Extract the (x, y) coordinate from the center of the cell holding the provided text.  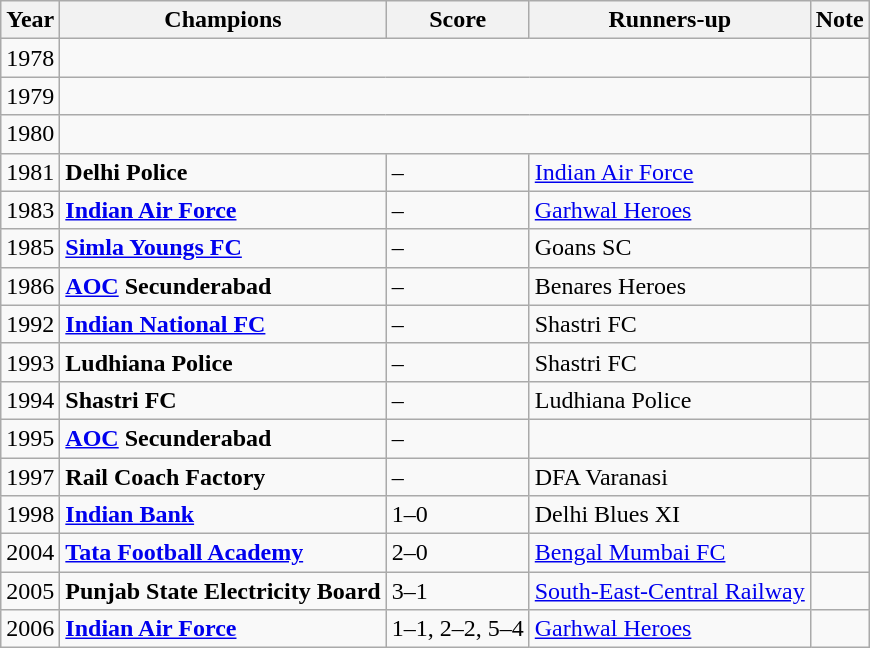
1994 (30, 400)
Indian Bank (223, 515)
Champions (223, 20)
1979 (30, 96)
Delhi Blues XI (670, 515)
1985 (30, 248)
Benares Heroes (670, 286)
1998 (30, 515)
1983 (30, 210)
1997 (30, 477)
1995 (30, 438)
Simla Youngs FC (223, 248)
South-East-Central Railway (670, 591)
Tata Football Academy (223, 553)
1981 (30, 172)
Rail Coach Factory (223, 477)
1993 (30, 362)
2–0 (458, 553)
Delhi Police (223, 172)
Indian National FC (223, 324)
Score (458, 20)
1986 (30, 286)
1978 (30, 58)
Year (30, 20)
Punjab State Electricity Board (223, 591)
3–1 (458, 591)
Goans SC (670, 248)
DFA Varanasi (670, 477)
1–1, 2–2, 5–4 (458, 629)
Runners-up (670, 20)
2004 (30, 553)
1980 (30, 134)
Bengal Mumbai FC (670, 553)
1992 (30, 324)
1–0 (458, 515)
Note (840, 20)
2006 (30, 629)
2005 (30, 591)
